Scan for the cell matching the given text and deliver its (X, Y) coordinate at center. 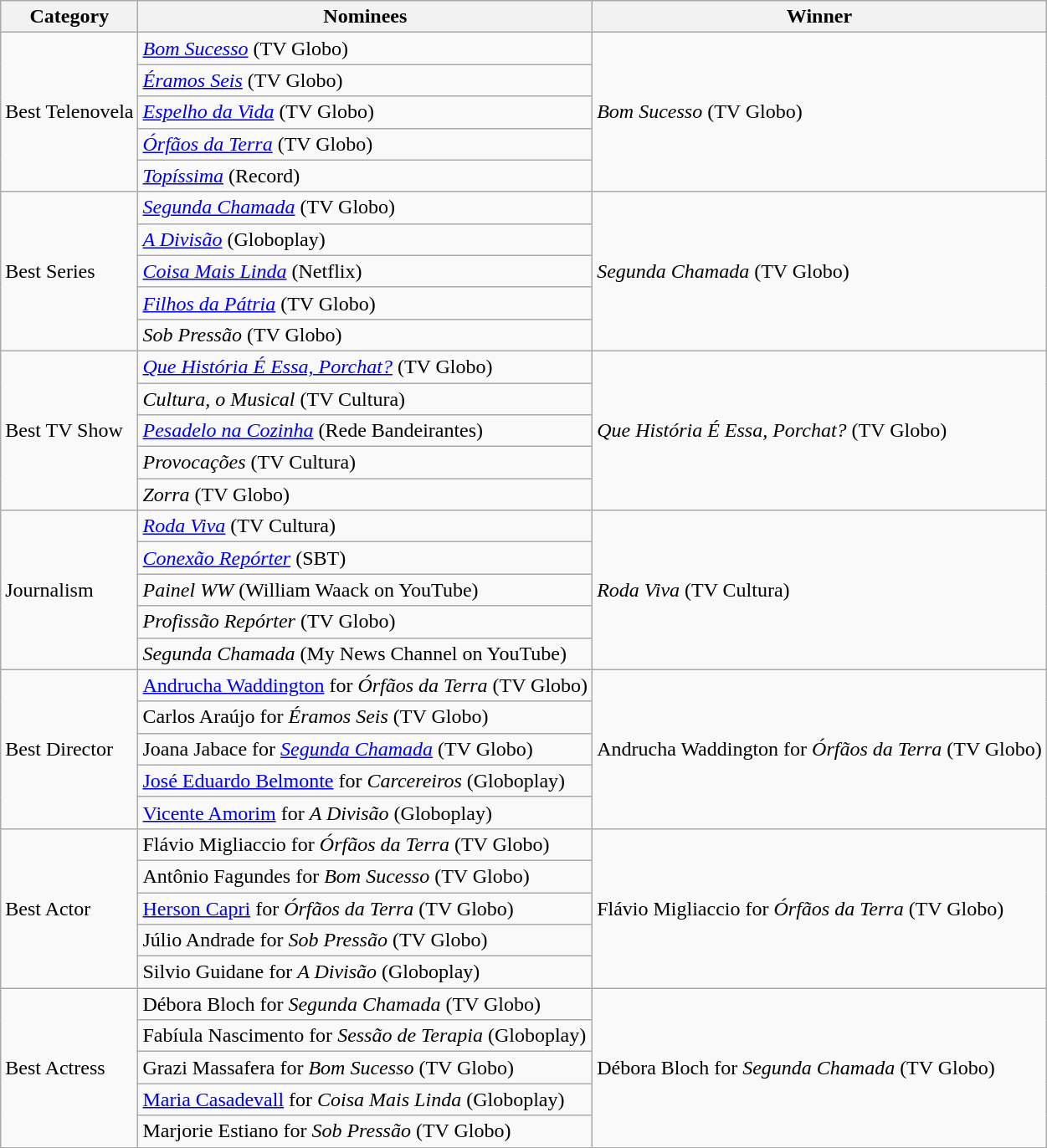
Carlos Araújo for Éramos Seis (TV Globo) (365, 717)
Joana Jabace for Segunda Chamada (TV Globo) (365, 749)
Profissão Repórter (TV Globo) (365, 622)
Best TV Show (69, 430)
Vicente Amorim for A Divisão (Globoplay) (365, 812)
Grazi Massafera for Bom Sucesso (TV Globo) (365, 1068)
Conexão Repórter (SBT) (365, 558)
Filhos da Pátria (TV Globo) (365, 303)
Órfãos da Terra (TV Globo) (365, 144)
Fabíula Nascimento for Sessão de Terapia (Globoplay) (365, 1036)
Maria Casadevall for Coisa Mais Linda (Globoplay) (365, 1099)
Zorra (TV Globo) (365, 495)
Silvio Guidane for A Divisão (Globoplay) (365, 972)
José Eduardo Belmonte for Carcereiros (Globoplay) (365, 781)
Cultura, o Musical (TV Cultura) (365, 399)
Júlio Andrade for Sob Pressão (TV Globo) (365, 940)
Provocações (TV Cultura) (365, 463)
Best Telenovela (69, 112)
Journalism (69, 590)
Pesadelo na Cozinha (Rede Bandeirantes) (365, 431)
Espelho da Vida (TV Globo) (365, 112)
Nominees (365, 17)
Antônio Fagundes for Bom Sucesso (TV Globo) (365, 876)
Coisa Mais Linda (Netflix) (365, 271)
A Divisão (Globoplay) (365, 239)
Marjorie Estiano for Sob Pressão (TV Globo) (365, 1131)
Winner (820, 17)
Sob Pressão (TV Globo) (365, 335)
Best Series (69, 271)
Best Actress (69, 1068)
Category (69, 17)
Painel WW (William Waack on YouTube) (365, 590)
Éramos Seis (TV Globo) (365, 80)
Topíssima (Record) (365, 176)
Best Director (69, 749)
Segunda Chamada (My News Channel on YouTube) (365, 653)
Herson Capri for Órfãos da Terra (TV Globo) (365, 908)
Best Actor (69, 908)
